Provide the (X, Y) coordinate of the cell's center where the given text is located.  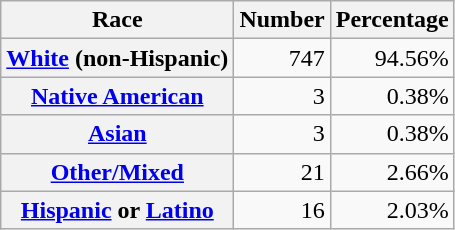
21 (282, 172)
Asian (118, 134)
Race (118, 20)
Percentage (392, 20)
Number (282, 20)
2.66% (392, 172)
747 (282, 58)
2.03% (392, 210)
16 (282, 210)
Native American (118, 96)
Other/Mixed (118, 172)
94.56% (392, 58)
White (non-Hispanic) (118, 58)
Hispanic or Latino (118, 210)
